Detect which cell encompasses the target text, then output its (X, Y) center coordinate. 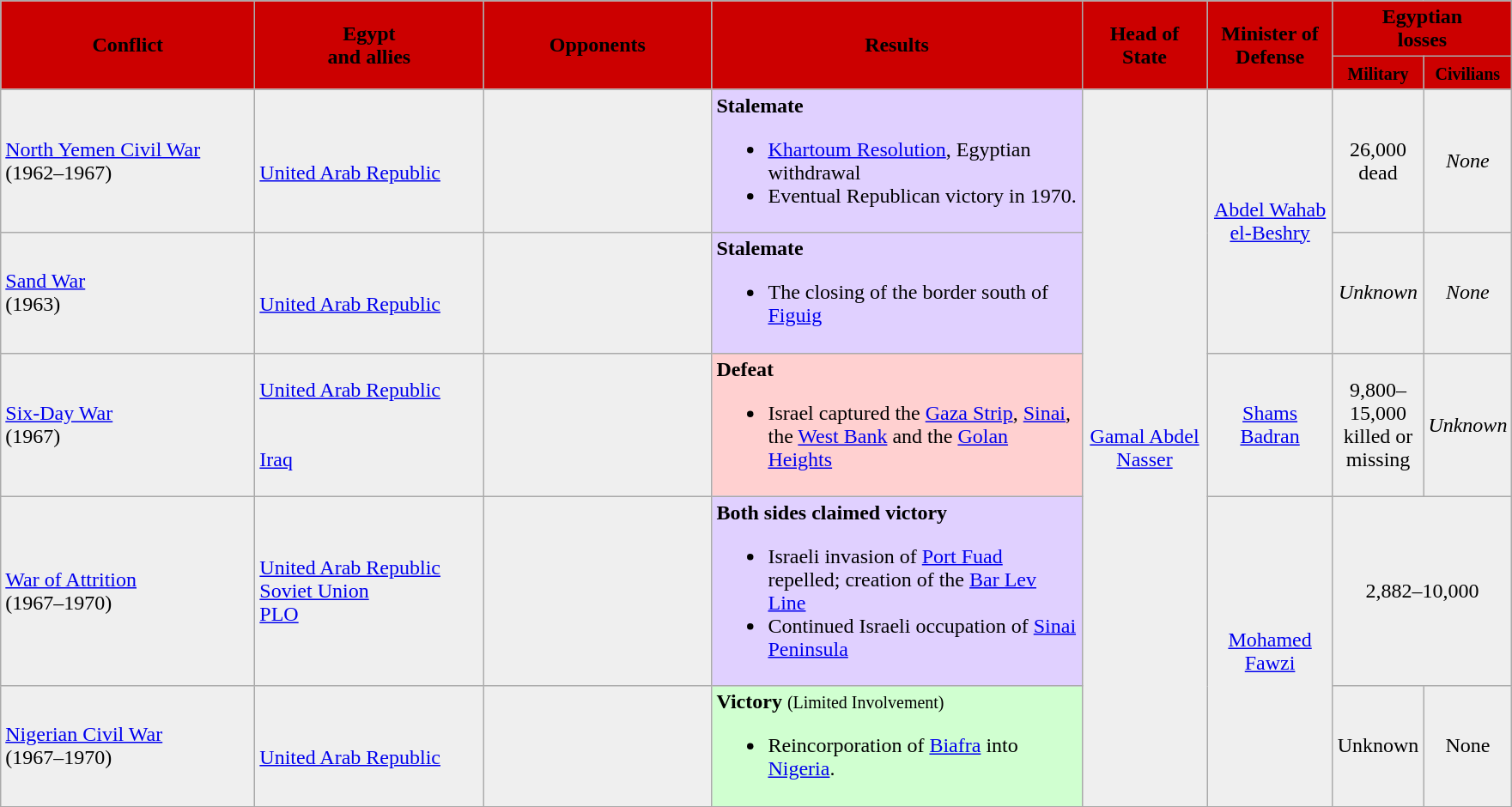
StalemateThe closing of the border south of Figuig (896, 293)
Sand War(1963) (128, 293)
Gamal Abdel Nasser (1145, 448)
Minister ofDefense (1270, 45)
Victory (Limited Involvement)Reincorporation of Biafra into Nigeria. (896, 746)
Shams Badran (1270, 424)
Results (896, 45)
Opponents (598, 45)
Both sides claimed victoryIsraeli invasion of Port Fuad repelled; creation of the Bar Lev LineContinued Israeli occupation of Sinai Peninsula (896, 591)
2,882–10,000 (1422, 591)
26,000 dead (1378, 161)
United Arab Republic Iraq (369, 424)
Civilians (1468, 73)
Egyptianlosses (1422, 29)
Egyptand allies (369, 45)
Abdel Wahab el-Beshry (1270, 221)
Nigerian Civil War(1967–1970) (128, 746)
Head of State (1145, 45)
Mohamed Fawzi (1270, 651)
StalemateKhartoum Resolution, Egyptian withdrawalEventual Republican victory in 1970. (896, 161)
9,800–15,000 killed or missing (1378, 424)
United Arab Republic Soviet Union PLO (369, 591)
Conflict (128, 45)
Six-Day War (1967) (128, 424)
North Yemen Civil War(1962–1967) (128, 161)
War of Attrition (1967–1970) (128, 591)
DefeatIsrael captured the Gaza Strip, Sinai, the West Bank and the Golan Heights (896, 424)
Military (1378, 73)
